Return [x, y] of the center of cell containing provided text 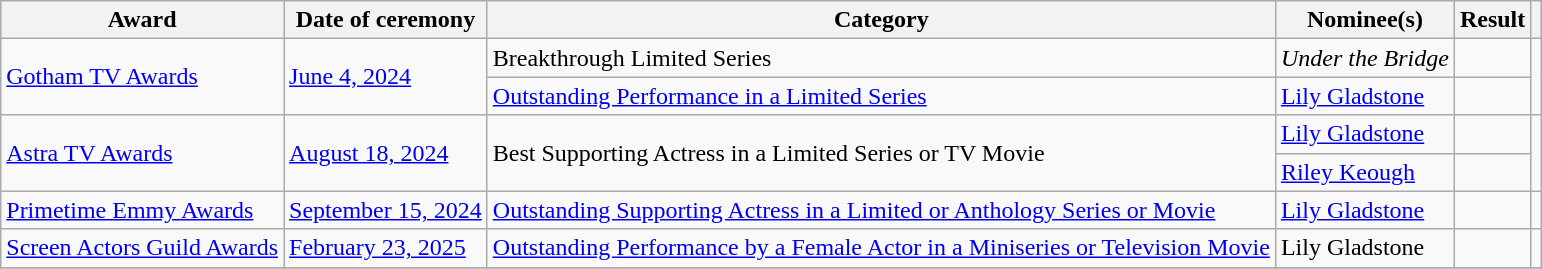
Result [1492, 20]
February 23, 2025 [386, 248]
Under the Bridge [1364, 58]
August 18, 2024 [386, 153]
Screen Actors Guild Awards [142, 248]
Gotham TV Awards [142, 77]
Best Supporting Actress in a Limited Series or TV Movie [881, 153]
Date of ceremony [386, 20]
Astra TV Awards [142, 153]
June 4, 2024 [386, 77]
Outstanding Performance by a Female Actor in a Miniseries or Television Movie [881, 248]
September 15, 2024 [386, 210]
Primetime Emmy Awards [142, 210]
Outstanding Supporting Actress in a Limited or Anthology Series or Movie [881, 210]
Award [142, 20]
Category [881, 20]
Riley Keough [1364, 172]
Nominee(s) [1364, 20]
Breakthrough Limited Series [881, 58]
Outstanding Performance in a Limited Series [881, 96]
